Locate the cell with the specified text and output its [x, y] center coordinate. 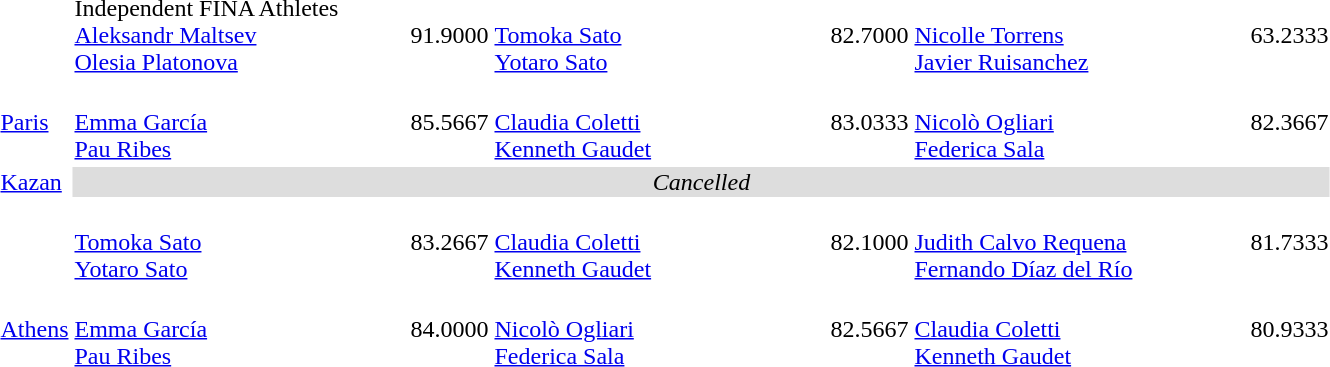
85.5667 [450, 122]
81.7333 [1290, 242]
Tomoka Sato Yotaro Sato [240, 242]
Nicolò Ogliari Federica Sala [1080, 122]
82.3667 [1290, 122]
83.0333 [870, 122]
Judith Calvo Requena Fernando Díaz del Río [1080, 242]
82.1000 [870, 242]
Emma García Pau Ribes [240, 122]
83.2667 [450, 242]
Cancelled [702, 182]
